Locate the cell with the specified text and output its [x, y] center coordinate. 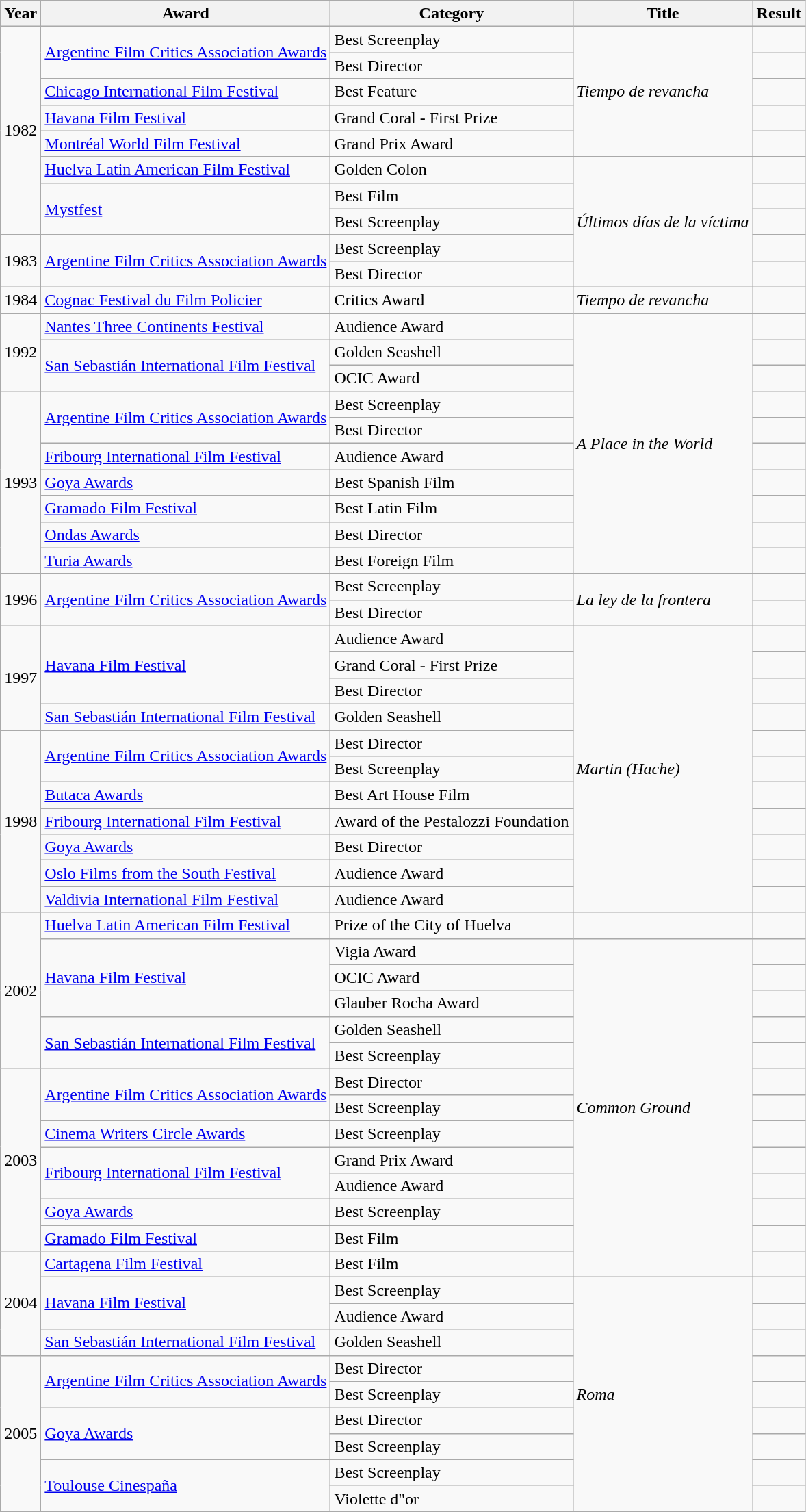
1983 [21, 261]
Best Spanish Film [452, 483]
Vigia Award [452, 951]
Award of the Pestalozzi Foundation [452, 821]
Toulouse Cinespaña [186, 1485]
Glauber Rocha Award [452, 1003]
Award [186, 14]
La ley de la frontera [662, 600]
Title [662, 14]
Best Feature [452, 92]
Chicago International Film Festival [186, 92]
Roma [662, 1395]
Cinema Writers Circle Awards [186, 1133]
1982 [21, 131]
1992 [21, 353]
Ondas Awards [186, 535]
1993 [21, 483]
2003 [21, 1159]
Montréal World Film Festival [186, 144]
Cognac Festival du Film Policier [186, 300]
1998 [21, 821]
Category [452, 14]
Result [779, 14]
Mystfest [186, 209]
A Place in the World [662, 444]
2002 [21, 990]
2004 [21, 1303]
Valdivia International Film Festival [186, 899]
Cartagena Film Festival [186, 1264]
Best Art House Film [452, 795]
1996 [21, 600]
1984 [21, 300]
Best Foreign Film [452, 561]
Critics Award [452, 300]
Oslo Films from the South Festival [186, 873]
Últimos días de la víctima [662, 222]
Best Latin Film [452, 509]
Year [21, 14]
Martin (Hache) [662, 769]
Turia Awards [186, 561]
2005 [21, 1433]
Butaca Awards [186, 795]
1997 [21, 678]
Prize of the City of Huelva [452, 925]
Violette d"or [452, 1498]
Nantes Three Continents Festival [186, 326]
Golden Colon [452, 170]
Common Ground [662, 1107]
